Return the (X, Y) coordinate for the center point of the cell that contains the specified text.  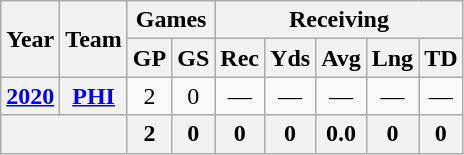
0.0 (342, 134)
Lng (392, 58)
Rec (240, 58)
Team (94, 39)
Yds (290, 58)
Avg (342, 58)
2020 (30, 96)
Games (170, 20)
Receiving (339, 20)
GS (194, 58)
GP (149, 58)
TD (441, 58)
Year (30, 39)
PHI (94, 96)
